Output the [x, y] coordinate of the center of the cell containing the given text.  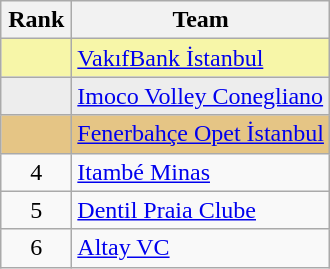
Altay VC [201, 248]
Fenerbahçe Opet İstanbul [201, 134]
5 [36, 210]
4 [36, 172]
Dentil Praia Clube [201, 210]
6 [36, 248]
VakıfBank İstanbul [201, 58]
Rank [36, 20]
Imoco Volley Conegliano [201, 96]
Team [201, 20]
Itambé Minas [201, 172]
